Search for the cell housing the specified text and yield its [x, y] center coordinate. 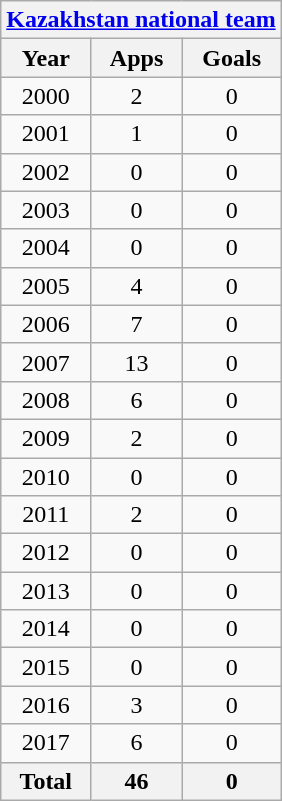
2004 [46, 248]
2003 [46, 210]
Year [46, 58]
2005 [46, 286]
2017 [46, 743]
3 [136, 705]
2001 [46, 134]
Kazakhstan national team [141, 20]
2015 [46, 667]
2016 [46, 705]
46 [136, 781]
2002 [46, 172]
2014 [46, 629]
2011 [46, 515]
2007 [46, 362]
1 [136, 134]
2000 [46, 96]
2006 [46, 324]
2013 [46, 591]
4 [136, 286]
2008 [46, 400]
13 [136, 362]
Goals [232, 58]
Total [46, 781]
Apps [136, 58]
2009 [46, 438]
2012 [46, 553]
7 [136, 324]
2010 [46, 477]
